Output the (X, Y) coordinate of the center of the cell containing the given text.  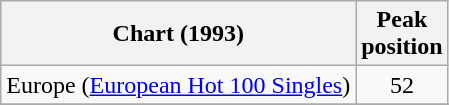
52 (402, 85)
Europe (European Hot 100 Singles) (178, 85)
Peakposition (402, 34)
Chart (1993) (178, 34)
